Return the (X, Y) coordinate for the center point of the cell that contains the specified text.  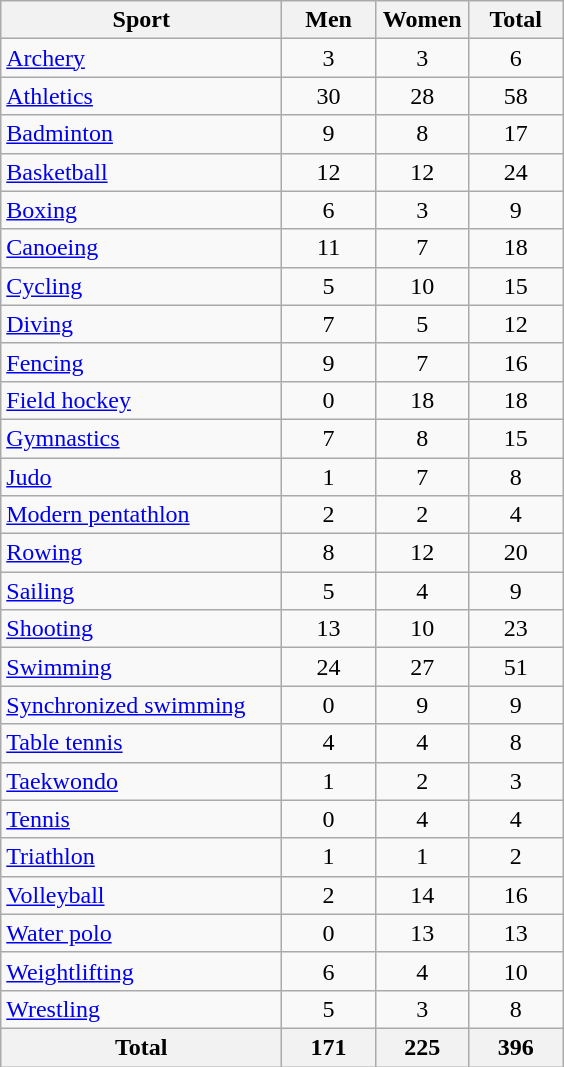
Weightlifting (142, 971)
Canoeing (142, 248)
171 (329, 1047)
225 (422, 1047)
Taekwondo (142, 781)
28 (422, 96)
23 (516, 629)
Tennis (142, 819)
Badminton (142, 134)
Gymnastics (142, 438)
Judo (142, 477)
Women (422, 20)
Shooting (142, 629)
Wrestling (142, 1009)
Basketball (142, 172)
14 (422, 895)
Table tennis (142, 743)
51 (516, 667)
Athletics (142, 96)
20 (516, 553)
396 (516, 1047)
Modern pentathlon (142, 515)
Cycling (142, 286)
Archery (142, 58)
Water polo (142, 933)
30 (329, 96)
Triathlon (142, 857)
27 (422, 667)
58 (516, 96)
Men (329, 20)
Diving (142, 324)
Field hockey (142, 400)
Volleyball (142, 895)
Swimming (142, 667)
Rowing (142, 553)
Fencing (142, 362)
Sailing (142, 591)
Boxing (142, 210)
Synchronized swimming (142, 705)
17 (516, 134)
11 (329, 248)
Sport (142, 20)
